Scan for the cell matching the given text and deliver its (X, Y) coordinate at center. 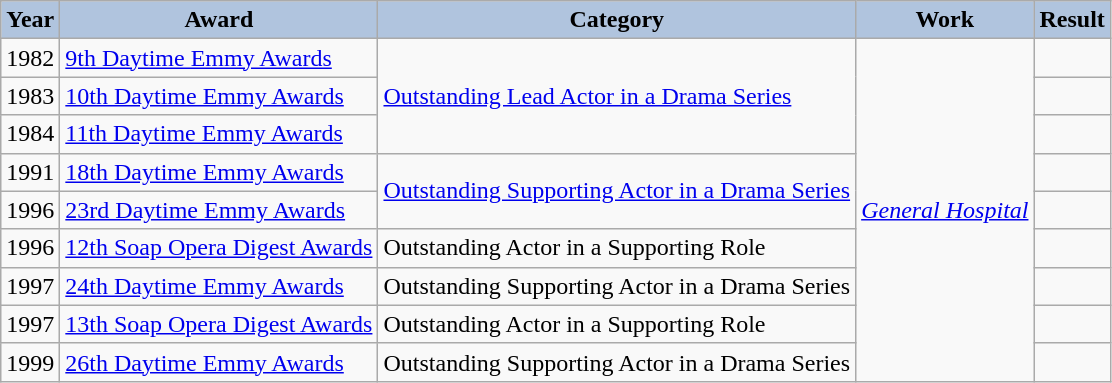
Year (30, 20)
12th Soap Opera Digest Awards (219, 248)
26th Daytime Emmy Awards (219, 362)
1991 (30, 172)
Result (1072, 20)
1999 (30, 362)
9th Daytime Emmy Awards (219, 58)
18th Daytime Emmy Awards (219, 172)
Category (617, 20)
General Hospital (945, 210)
Work (945, 20)
11th Daytime Emmy Awards (219, 134)
Outstanding Lead Actor in a Drama Series (617, 96)
1984 (30, 134)
13th Soap Opera Digest Awards (219, 324)
1982 (30, 58)
24th Daytime Emmy Awards (219, 286)
Award (219, 20)
1983 (30, 96)
10th Daytime Emmy Awards (219, 96)
23rd Daytime Emmy Awards (219, 210)
